Extract the [X, Y] coordinate from the center of the cell holding the provided text.  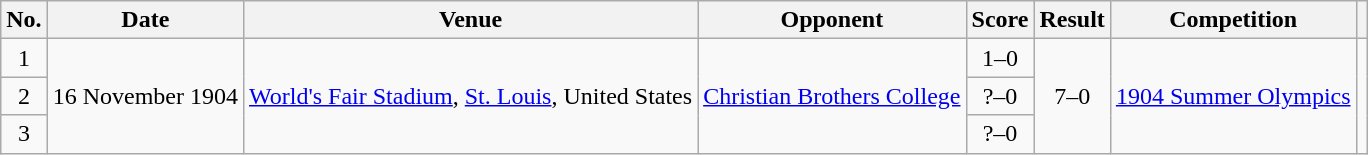
Score [1000, 20]
16 November 1904 [145, 96]
Result [1072, 20]
1–0 [1000, 58]
Opponent [832, 20]
3 [24, 134]
Venue [471, 20]
1 [24, 58]
World's Fair Stadium, St. Louis, United States [471, 96]
Christian Brothers College [832, 96]
1904 Summer Olympics [1233, 96]
2 [24, 96]
Competition [1233, 20]
7–0 [1072, 96]
Date [145, 20]
No. [24, 20]
